Determine the [x, y] coordinate at the center of the cell enclosing the given text.  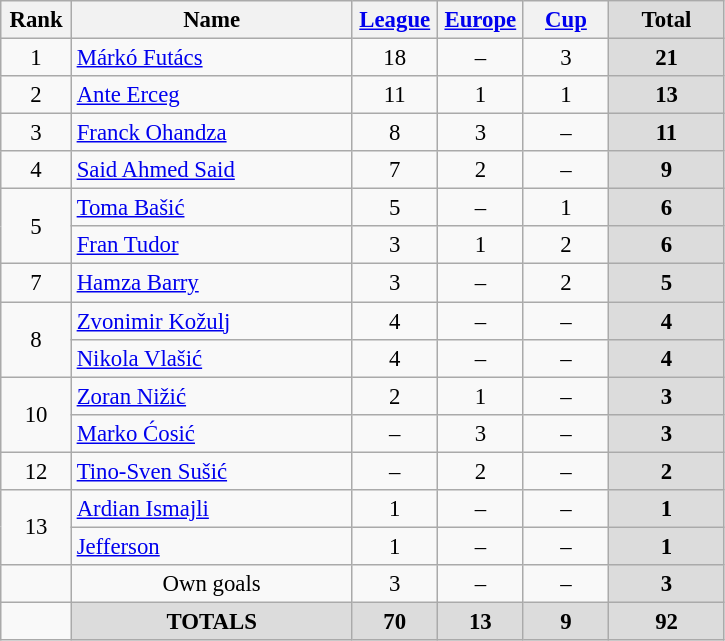
Ardian Ismajli [212, 509]
21 [667, 58]
Cup [566, 20]
Tino-Sven Sušić [212, 471]
Fran Tudor [212, 245]
Zvonimir Kožulj [212, 321]
Marko Ćosić [212, 433]
Europe [481, 20]
Franck Ohandza [212, 133]
Toma Bašić [212, 208]
Rank [36, 20]
Zoran Nižić [212, 396]
18 [395, 58]
Nikola Vlašić [212, 358]
Ante Erceg [212, 95]
70 [395, 621]
League [395, 20]
12 [36, 471]
Márkó Futács [212, 58]
Total [667, 20]
Said Ahmed Said [212, 170]
Jefferson [212, 546]
Own goals [212, 584]
10 [36, 414]
TOTALS [212, 621]
Hamza Barry [212, 283]
92 [667, 621]
Name [212, 20]
